Search for the cell housing the specified text and yield its [X, Y] center coordinate. 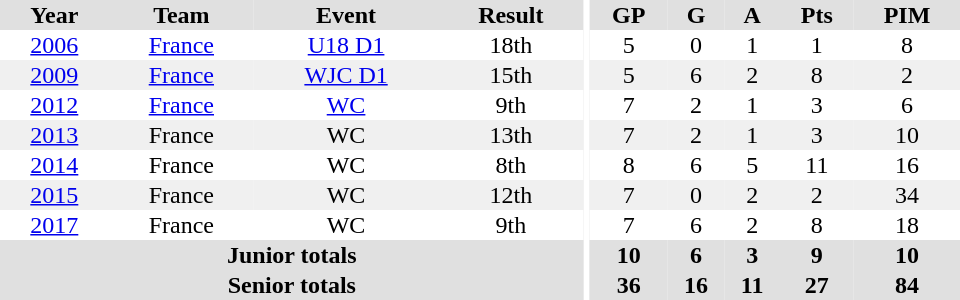
Pts [818, 15]
18th [511, 45]
PIM [907, 15]
18 [907, 225]
Junior totals [292, 255]
27 [818, 285]
36 [628, 285]
Team [182, 15]
A [752, 15]
2014 [54, 165]
9 [818, 255]
34 [907, 195]
13th [511, 135]
2009 [54, 75]
GP [628, 15]
15th [511, 75]
2015 [54, 195]
G [696, 15]
Result [511, 15]
84 [907, 285]
Event [346, 15]
8th [511, 165]
12th [511, 195]
U18 D1 [346, 45]
2013 [54, 135]
2012 [54, 105]
2006 [54, 45]
2017 [54, 225]
WJC D1 [346, 75]
Year [54, 15]
Senior totals [292, 285]
